Find where the given text appears and provide that cell's center as (x, y) coordinate. 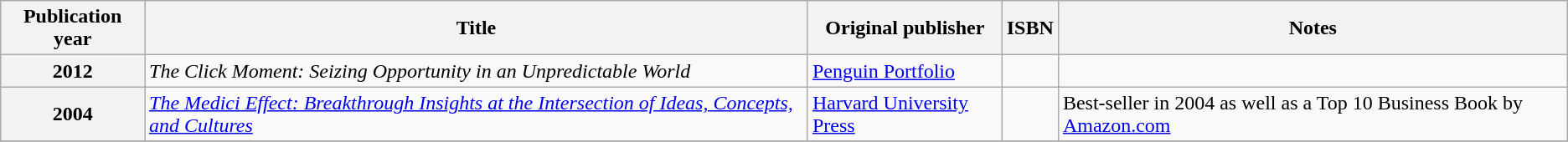
ISBN (1030, 28)
The Medici Effect: Breakthrough Insights at the Intersection of Ideas, Concepts, and Cultures (477, 114)
The Click Moment: Seizing Opportunity in an Unpredictable World (477, 71)
Penguin Portfolio (905, 71)
2004 (73, 114)
Notes (1313, 28)
Harvard University Press (905, 114)
Original publisher (905, 28)
Title (477, 28)
2012 (73, 71)
Best-seller in 2004 as well as a Top 10 Business Book by Amazon.com (1313, 114)
Publication year (73, 28)
